Output the [x, y] coordinate of the center of the cell containing the given text.  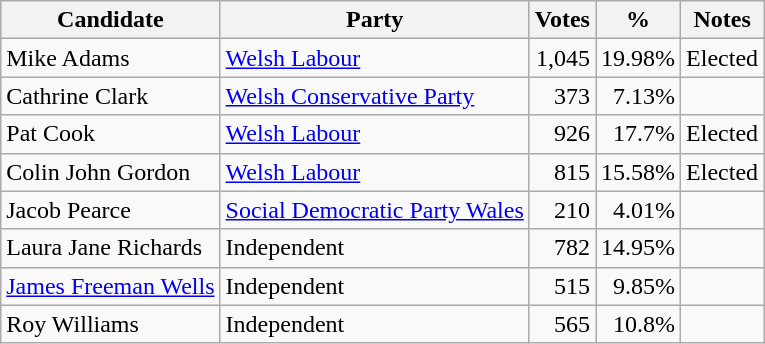
7.13% [638, 96]
Votes [562, 20]
Candidate [110, 20]
% [638, 20]
Laura Jane Richards [110, 248]
1,045 [562, 58]
9.85% [638, 286]
James Freeman Wells [110, 286]
Roy Williams [110, 324]
14.95% [638, 248]
Social Democratic Party Wales [374, 210]
19.98% [638, 58]
926 [562, 134]
Colin John Gordon [110, 172]
4.01% [638, 210]
210 [562, 210]
Cathrine Clark [110, 96]
373 [562, 96]
Notes [722, 20]
10.8% [638, 324]
Jacob Pearce [110, 210]
17.7% [638, 134]
782 [562, 248]
565 [562, 324]
Welsh Conservative Party [374, 96]
Mike Adams [110, 58]
15.58% [638, 172]
Party [374, 20]
815 [562, 172]
Pat Cook [110, 134]
515 [562, 286]
